Determine the [X, Y] coordinate at the center of the cell enclosing the given text.  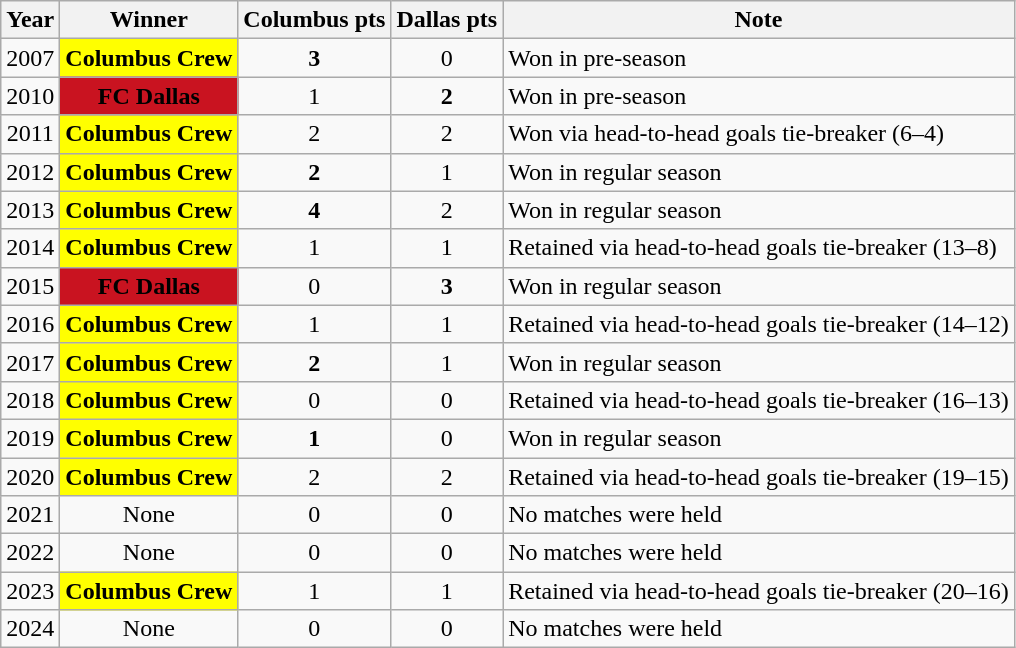
2007 [30, 58]
Note [759, 20]
2019 [30, 438]
2012 [30, 172]
Columbus pts [314, 20]
2022 [30, 553]
Retained via head-to-head goals tie-breaker (16–13) [759, 400]
2017 [30, 362]
Year [30, 20]
2016 [30, 324]
2014 [30, 248]
4 [314, 210]
Retained via head-to-head goals tie-breaker (20–16) [759, 591]
2015 [30, 286]
2023 [30, 591]
Winner [149, 20]
2020 [30, 477]
2021 [30, 515]
2011 [30, 134]
Retained via head-to-head goals tie-breaker (14–12) [759, 324]
2018 [30, 400]
Won via head-to-head goals tie-breaker (6–4) [759, 134]
Retained via head-to-head goals tie-breaker (19–15) [759, 477]
2010 [30, 96]
Dallas pts [447, 20]
Retained via head-to-head goals tie-breaker (13–8) [759, 248]
2024 [30, 629]
2013 [30, 210]
